Output the [X, Y] coordinate of the center of the cell containing the given text.  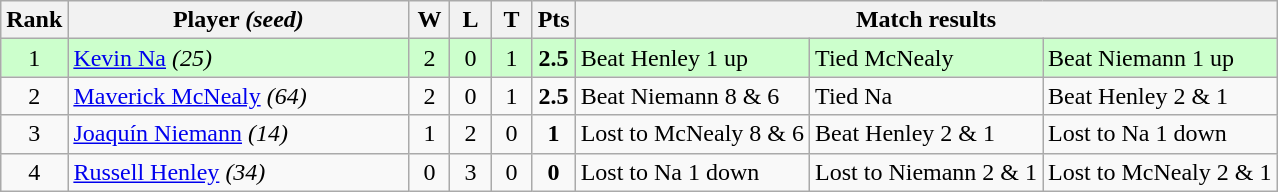
Player (seed) [238, 20]
Beat Niemann 8 & 6 [692, 96]
4 [34, 172]
Match results [926, 20]
Maverick McNealy (64) [238, 96]
Lost to Niemann 2 & 1 [926, 172]
T [512, 20]
Lost to McNealy 8 & 6 [692, 134]
Kevin Na (25) [238, 58]
Joaquín Niemann (14) [238, 134]
Beat Henley 1 up [692, 58]
Tied Na [926, 96]
L [470, 20]
Rank [34, 20]
Lost to McNealy 2 & 1 [1160, 172]
Pts [554, 20]
W [430, 20]
Beat Niemann 1 up [1160, 58]
Tied McNealy [926, 58]
Russell Henley (34) [238, 172]
